Pinpoint the cell where the given text exists, returning its (X, Y) midpoint coordinate. 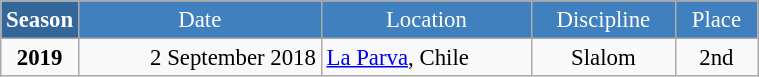
Location (426, 20)
2 September 2018 (200, 58)
2nd (716, 58)
Place (716, 20)
Discipline (604, 20)
La Parva, Chile (426, 58)
2019 (40, 58)
Season (40, 20)
Slalom (604, 58)
Date (200, 20)
